Pinpoint the cell where the given text exists, returning its (x, y) midpoint coordinate. 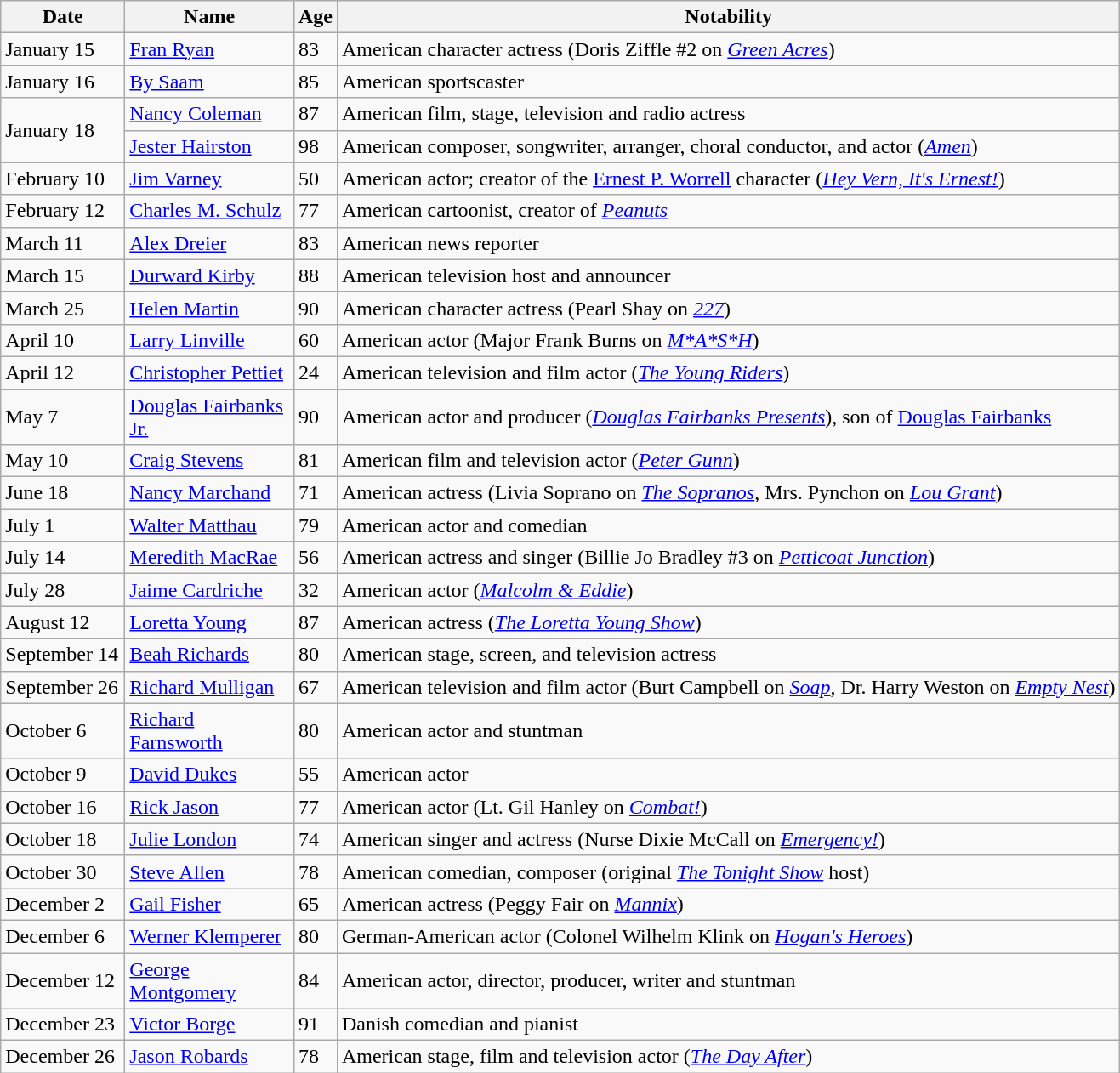
Richard Farnsworth (209, 731)
American news reporter (728, 243)
American comedian, composer (original The Tonight Show host) (728, 871)
August 12 (63, 622)
March 15 (63, 275)
American actress and singer (Billie Jo Bradley #3 on Petticoat Junction) (728, 558)
55 (315, 775)
American actor and comedian (728, 525)
American actor and producer (Douglas Fairbanks Presents), son of Douglas Fairbanks (728, 417)
Gail Fisher (209, 904)
October 6 (63, 731)
David Dukes (209, 775)
June 18 (63, 493)
Rick Jason (209, 807)
Jester Hairston (209, 146)
July 28 (63, 590)
American sportscaster (728, 82)
American character actress (Doris Ziffle #2 on Green Acres) (728, 49)
84 (315, 979)
Richard Mulligan (209, 687)
Date (63, 17)
January 15 (63, 49)
Name (209, 17)
American cartoonist, creator of Peanuts (728, 211)
Victor Borge (209, 1025)
American television host and announcer (728, 275)
81 (315, 461)
March 11 (63, 243)
Craig Stevens (209, 461)
Nancy Marchand (209, 493)
January 16 (63, 82)
July 1 (63, 525)
Loretta Young (209, 622)
May 7 (63, 417)
American actor (Lt. Gil Hanley on Combat!) (728, 807)
American actor, director, producer, writer and stuntman (728, 979)
Nancy Coleman (209, 114)
February 12 (63, 211)
American actress (The Loretta Young Show) (728, 622)
February 10 (63, 179)
December 23 (63, 1025)
50 (315, 179)
Werner Klemperer (209, 936)
American character actress (Pearl Shay on 227) (728, 308)
American television and film actor (The Young Riders) (728, 372)
91 (315, 1025)
Charles M. Schulz (209, 211)
Jason Robards (209, 1057)
October 16 (63, 807)
Julie London (209, 839)
Steve Allen (209, 871)
Douglas Fairbanks Jr. (209, 417)
American actress (Peggy Fair on Mannix) (728, 904)
September 26 (63, 687)
Age (315, 17)
American film, stage, television and radio actress (728, 114)
March 25 (63, 308)
Christopher Pettiet (209, 372)
American television and film actor (Burt Campbell on Soap, Dr. Harry Weston on Empty Nest) (728, 687)
December 2 (63, 904)
American actress (Livia Soprano on The Sopranos, Mrs. Pynchon on Lou Grant) (728, 493)
Jim Varney (209, 179)
April 12 (63, 372)
December 26 (63, 1057)
December 6 (63, 936)
Danish comedian and pianist (728, 1025)
74 (315, 839)
60 (315, 340)
October 18 (63, 839)
American actor and stuntman (728, 731)
Meredith MacRae (209, 558)
67 (315, 687)
24 (315, 372)
American actor (Major Frank Burns on M*A*S*H) (728, 340)
American stage, screen, and television actress (728, 655)
American actor (Malcolm & Eddie) (728, 590)
American actor (728, 775)
85 (315, 82)
American composer, songwriter, arranger, choral conductor, and actor (Amen) (728, 146)
May 10 (63, 461)
88 (315, 275)
By Saam (209, 82)
Durward Kirby (209, 275)
September 14 (63, 655)
American stage, film and television actor (The Day After) (728, 1057)
January 18 (63, 130)
American singer and actress (Nurse Dixie McCall on Emergency!) (728, 839)
71 (315, 493)
Walter Matthau (209, 525)
December 12 (63, 979)
Notability (728, 17)
Helen Martin (209, 308)
Larry Linville (209, 340)
56 (315, 558)
Alex Dreier (209, 243)
Jaime Cardriche (209, 590)
George Montgomery (209, 979)
Fran Ryan (209, 49)
32 (315, 590)
July 14 (63, 558)
April 10 (63, 340)
79 (315, 525)
65 (315, 904)
Beah Richards (209, 655)
American actor; creator of the Ernest P. Worrell character (Hey Vern, It's Ernest!) (728, 179)
October 9 (63, 775)
98 (315, 146)
October 30 (63, 871)
American film and television actor (Peter Gunn) (728, 461)
German-American actor (Colonel Wilhelm Klink on Hogan's Heroes) (728, 936)
